Find where the given text appears and provide that cell's center as [x, y] coordinate. 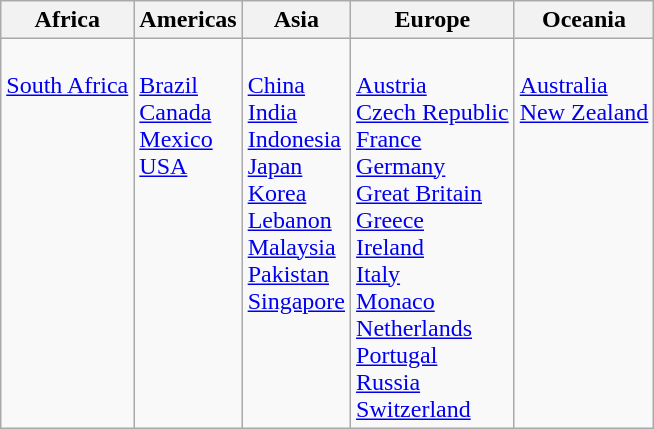
Australia New Zealand [584, 234]
Brazil Canada Mexico USA [188, 234]
Europe [433, 20]
Oceania [584, 20]
Asia [296, 20]
Austria Czech Republic France Germany Great Britain Greece Ireland Italy Monaco Netherlands Portugal Russia Switzerland [433, 234]
Africa [68, 20]
China India Indonesia Japan Korea Lebanon Malaysia Pakistan Singapore [296, 234]
South Africa [68, 234]
Americas [188, 20]
